Capture the cell that displays the provided text and extract its (X, Y) central coordinate. 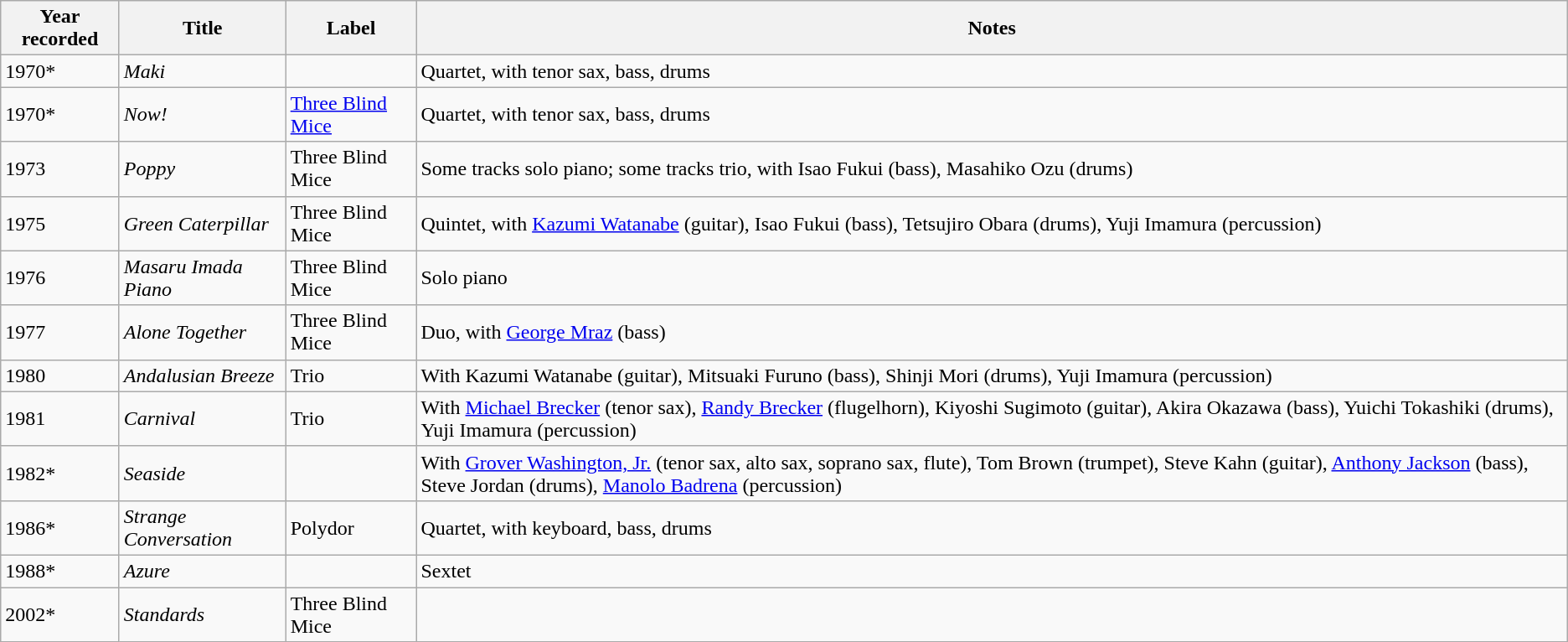
2002* (60, 614)
Seaside (203, 473)
1975 (60, 223)
Quintet, with Kazumi Watanabe (guitar), Isao Fukui (bass), Tetsujiro Obara (drums), Yuji Imamura (percussion) (992, 223)
Year recorded (60, 28)
Green Caterpillar (203, 223)
Duo, with George Mraz (bass) (992, 332)
Andalusian Breeze (203, 375)
Sextet (992, 571)
1976 (60, 278)
With Kazumi Watanabe (guitar), Mitsuaki Furuno (bass), Shinji Mori (drums), Yuji Imamura (percussion) (992, 375)
1986* (60, 528)
Label (351, 28)
1973 (60, 169)
1980 (60, 375)
1982* (60, 473)
1988* (60, 571)
Title (203, 28)
Alone Together (203, 332)
Quartet, with keyboard, bass, drums (992, 528)
Standards (203, 614)
Carnival (203, 419)
Azure (203, 571)
Masaru Imada Piano (203, 278)
Strange Conversation (203, 528)
Poppy (203, 169)
Polydor (351, 528)
Some tracks solo piano; some tracks trio, with Isao Fukui (bass), Masahiko Ozu (drums) (992, 169)
1977 (60, 332)
Now! (203, 114)
Solo piano (992, 278)
Maki (203, 71)
1981 (60, 419)
Notes (992, 28)
